Locate the cell with the specified text and output its (X, Y) center coordinate. 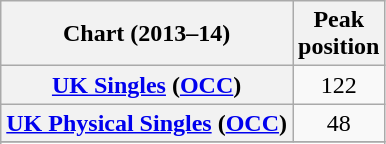
Peakposition (338, 34)
UK Physical Singles (OCC) (147, 123)
Chart (2013–14) (147, 34)
122 (338, 85)
UK Singles (OCC) (147, 85)
48 (338, 123)
